Output the (x, y) coordinate of the center of the cell containing the given text.  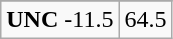
UNC -11.5 (60, 20)
64.5 (146, 20)
